Return the [x, y] coordinate for the center point of the cell that contains the specified text.  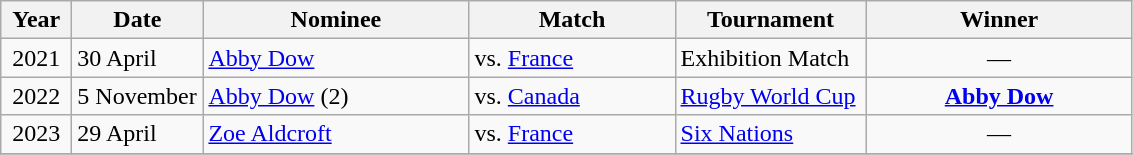
Date [138, 20]
Nominee [336, 20]
Match [572, 20]
Tournament [770, 20]
Exhibition Match [770, 58]
Abby Dow (2) [336, 96]
2021 [36, 58]
2023 [36, 134]
Rugby World Cup [770, 96]
Six Nations [770, 134]
5 November [138, 96]
Year [36, 20]
29 April [138, 134]
Zoe Aldcroft [336, 134]
2022 [36, 96]
30 April [138, 58]
vs. Canada [572, 96]
Winner [999, 20]
